Identify which cell holds the provided text, then report its [X, Y] central coordinate. 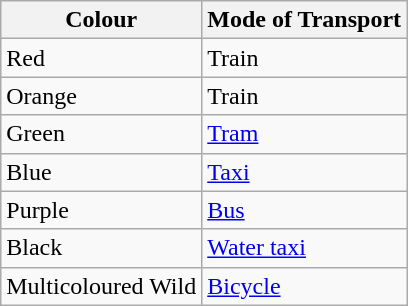
Mode of Transport [304, 20]
Black [102, 248]
Blue [102, 172]
Water taxi [304, 248]
Purple [102, 210]
Orange [102, 96]
Bus [304, 210]
Tram [304, 134]
Bicycle [304, 286]
Multicoloured Wild [102, 286]
Red [102, 58]
Green [102, 134]
Taxi [304, 172]
Colour [102, 20]
